Pinpoint the cell where the given text exists, returning its (X, Y) midpoint coordinate. 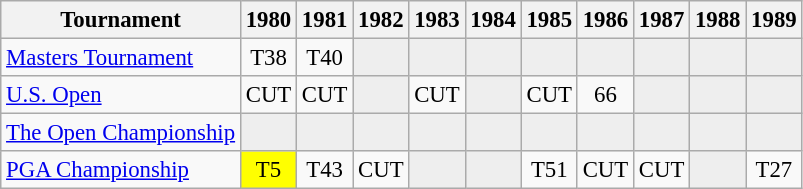
1986 (605, 20)
The Open Championship (121, 133)
1987 (661, 20)
1981 (325, 20)
1988 (718, 20)
T40 (325, 58)
1985 (549, 20)
T43 (325, 170)
Masters Tournament (121, 58)
T27 (774, 170)
1983 (437, 20)
PGA Championship (121, 170)
1984 (493, 20)
Tournament (121, 20)
66 (605, 95)
U.S. Open (121, 95)
T38 (268, 58)
T51 (549, 170)
1980 (268, 20)
T5 (268, 170)
1989 (774, 20)
1982 (381, 20)
